Output the (X, Y) coordinate of the center of the cell containing the given text.  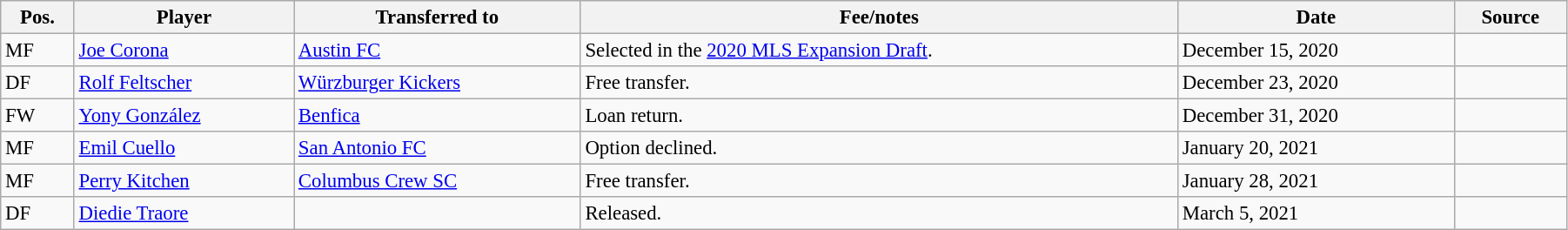
Fee/notes (879, 17)
Diedie Traore (184, 213)
Emil Cuello (184, 148)
Released. (879, 213)
Source (1511, 17)
December 23, 2020 (1316, 83)
Austin FC (438, 51)
Yony González (184, 116)
March 5, 2021 (1316, 213)
Perry Kitchen (184, 181)
Transferred to (438, 17)
Benfica (438, 116)
January 28, 2021 (1316, 181)
San Antonio FC (438, 148)
Rolf Feltscher (184, 83)
Joe Corona (184, 51)
January 20, 2021 (1316, 148)
Columbus Crew SC (438, 181)
Pos. (37, 17)
December 15, 2020 (1316, 51)
Würzburger Kickers (438, 83)
Selected in the 2020 MLS Expansion Draft. (879, 51)
FW (37, 116)
Loan return. (879, 116)
Option declined. (879, 148)
December 31, 2020 (1316, 116)
Date (1316, 17)
Player (184, 17)
